Scan for the cell matching the given text and deliver its (X, Y) coordinate at center. 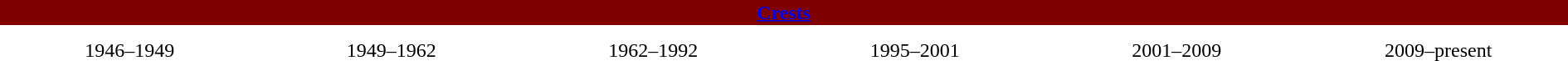
Crests (784, 13)
